Provide the [x, y] coordinate of the cell's center where the given text is located.  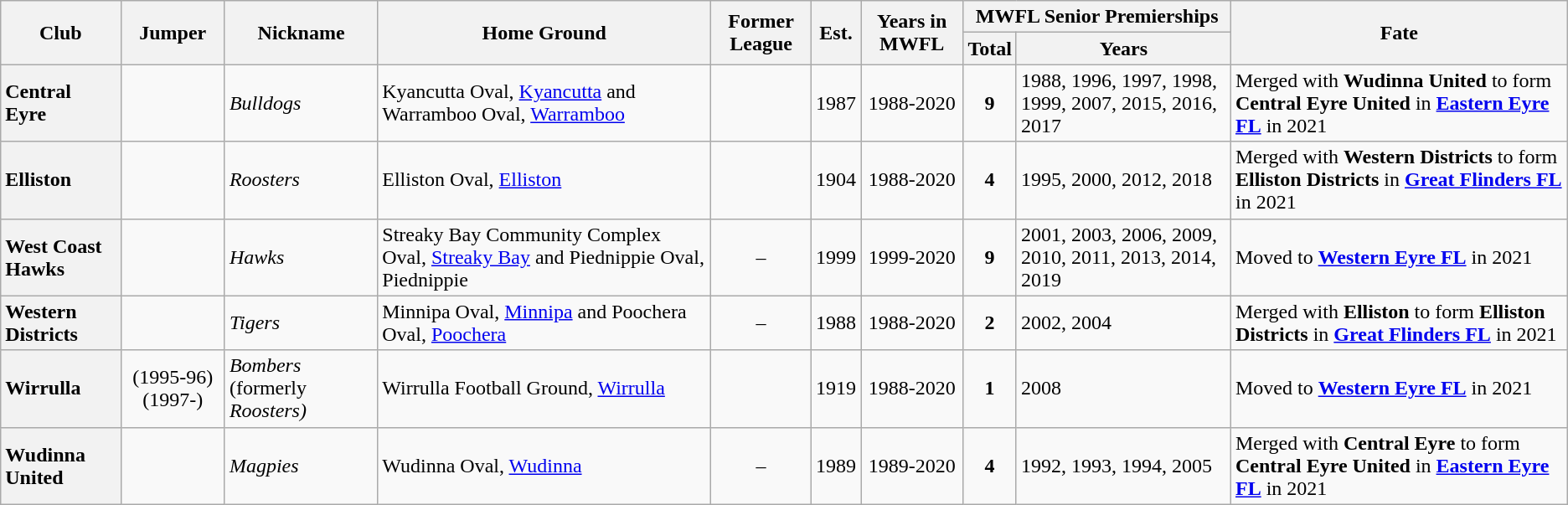
Wudinna United [60, 466]
Merged with Wudinna United to form Central Eyre United in Eastern Eyre FL in 2021 [1399, 103]
(1995-96)(1997-) [173, 389]
Merged with Central Eyre to form Central Eyre United in Eastern Eyre FL in 2021 [1399, 466]
1 [990, 389]
MWFL Senior Premierships [1097, 17]
2002, 2004 [1123, 323]
1919 [836, 389]
1988 [836, 323]
Wudinna Oval, Wudinna [544, 466]
Western Districts [60, 323]
1992, 1993, 1994, 2005 [1123, 466]
2 [990, 323]
Est. [836, 33]
Streaky Bay Community Complex Oval, Streaky Bay and Piednippie Oval, Piednippie [544, 257]
Magpies [301, 466]
Merged with Western Districts to form Elliston Districts in Great Flinders FL in 2021 [1399, 180]
Club [60, 33]
Roosters [301, 180]
West Coast Hawks [60, 257]
Hawks [301, 257]
1904 [836, 180]
1988, 1996, 1997, 1998, 1999, 2007, 2015, 2016, 2017 [1123, 103]
Merged with Elliston to form Elliston Districts in Great Flinders FL in 2021 [1399, 323]
1989 [836, 466]
Former League [761, 33]
Elliston [60, 180]
Total [990, 49]
Home Ground [544, 33]
1987 [836, 103]
Minnipa Oval, Minnipa and Poochera Oval, Poochera [544, 323]
Years [1123, 49]
Wirrulla Football Ground, Wirrulla [544, 389]
Kyancutta Oval, Kyancutta and Warramboo Oval, Warramboo [544, 103]
2008 [1123, 389]
Wirrulla [60, 389]
Nickname [301, 33]
Elliston Oval, Elliston [544, 180]
Bombers (formerly Roosters) [301, 389]
Bulldogs [301, 103]
1995, 2000, 2012, 2018 [1123, 180]
2001, 2003, 2006, 2009, 2010, 2011, 2013, 2014, 2019 [1123, 257]
1999-2020 [912, 257]
1989-2020 [912, 466]
Years in MWFL [912, 33]
Jumper [173, 33]
Fate [1399, 33]
Tigers [301, 323]
1999 [836, 257]
Central Eyre [60, 103]
